Pinpoint the cell where the given text exists, returning its (x, y) midpoint coordinate. 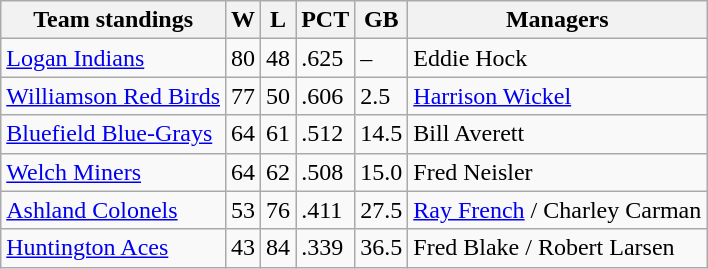
Williamson Red Birds (114, 96)
50 (278, 96)
77 (244, 96)
Huntington Aces (114, 248)
61 (278, 134)
Fred Neisler (558, 172)
27.5 (382, 210)
.606 (326, 96)
Ashland Colonels (114, 210)
15.0 (382, 172)
Fred Blake / Robert Larsen (558, 248)
Managers (558, 20)
Ray French / Charley Carman (558, 210)
Eddie Hock (558, 58)
.512 (326, 134)
Welch Miners (114, 172)
L (278, 20)
2.5 (382, 96)
53 (244, 210)
.411 (326, 210)
Harrison Wickel (558, 96)
36.5 (382, 248)
.339 (326, 248)
80 (244, 58)
– (382, 58)
84 (278, 248)
W (244, 20)
PCT (326, 20)
14.5 (382, 134)
GB (382, 20)
Team standings (114, 20)
Bill Averett (558, 134)
Logan Indians (114, 58)
Bluefield Blue-Grays (114, 134)
48 (278, 58)
76 (278, 210)
.625 (326, 58)
62 (278, 172)
43 (244, 248)
.508 (326, 172)
